Provide the (x, y) coordinate of the cell's center where the given text is located.  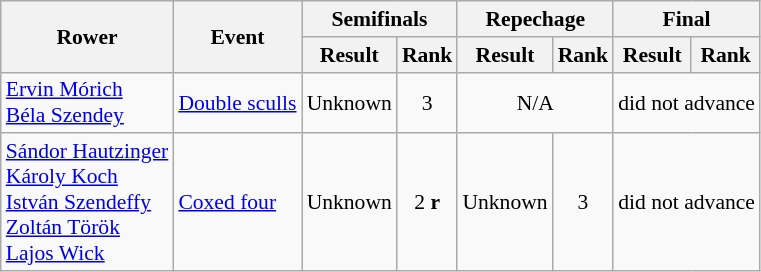
Ervin Mórich Béla Szendey (88, 102)
Double sculls (237, 102)
Rower (88, 36)
Event (237, 36)
Sándor Hautzinger Károly Koch István Szendeffy Zoltán Török Lajos Wick (88, 203)
Coxed four (237, 203)
Semifinals (380, 19)
2 r (428, 203)
Final (686, 19)
Repechage (535, 19)
N/A (535, 102)
